Output the [x, y] coordinate of the center of the cell containing the given text.  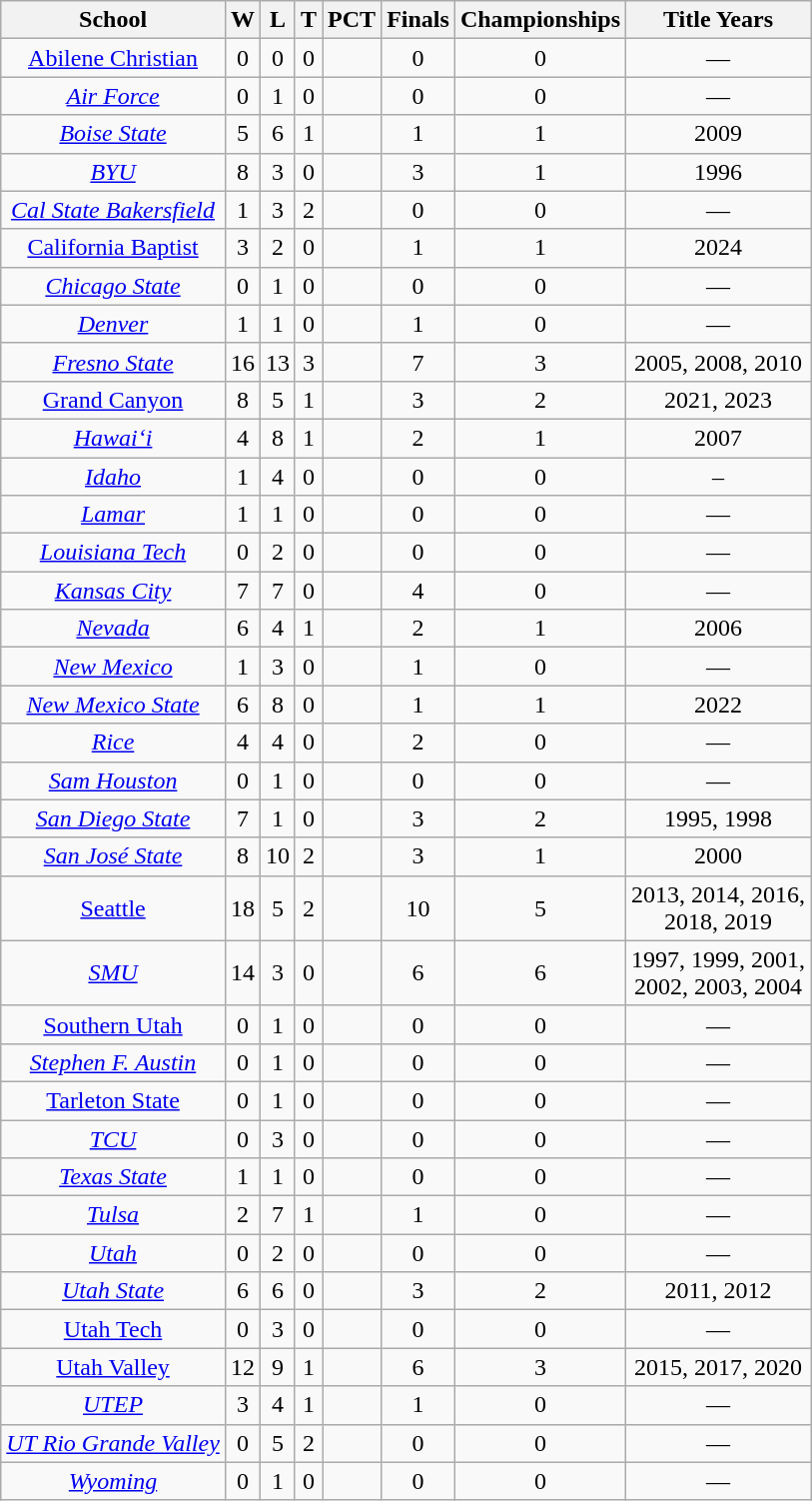
T [308, 20]
Championships [539, 20]
2015, 2017, 2020 [719, 1367]
Chicago State [114, 286]
Rice [114, 743]
1995, 1998 [719, 818]
Nevada [114, 629]
Utah Tech [114, 1329]
W [242, 20]
2013, 2014, 2016,2018, 2019 [719, 907]
1996 [719, 172]
San Diego State [114, 818]
Air Force [114, 96]
14 [242, 973]
13 [278, 362]
Tarleton State [114, 1100]
2005, 2008, 2010 [719, 362]
2021, 2023 [719, 400]
Stephen F. Austin [114, 1062]
Grand Canyon [114, 400]
2000 [719, 856]
Idaho [114, 477]
Boise State [114, 134]
Abilene Christian [114, 58]
9 [278, 1367]
2006 [719, 629]
Tulsa [114, 1215]
2011, 2012 [719, 1291]
Denver [114, 324]
UTEP [114, 1405]
12 [242, 1367]
Hawai‘i [114, 438]
Louisiana Tech [114, 553]
Title Years [719, 20]
Finals [418, 20]
L [278, 20]
16 [242, 362]
Lamar [114, 515]
New Mexico State [114, 705]
SMU [114, 973]
18 [242, 907]
Sam Houston [114, 780]
UT Rio Grande Valley [114, 1443]
2022 [719, 705]
1997, 1999, 2001,2002, 2003, 2004 [719, 973]
Utah Valley [114, 1367]
California Baptist [114, 248]
Texas State [114, 1177]
Wyoming [114, 1481]
Utah [114, 1253]
2024 [719, 248]
2007 [719, 438]
2009 [719, 134]
BYU [114, 172]
– [719, 477]
TCU [114, 1138]
School [114, 20]
Kansas City [114, 591]
PCT [352, 20]
Southern Utah [114, 1024]
Seattle [114, 907]
New Mexico [114, 667]
Fresno State [114, 362]
Cal State Bakersfield [114, 210]
Utah State [114, 1291]
San José State [114, 856]
